Scan for the cell matching the given text and deliver its [x, y] coordinate at center. 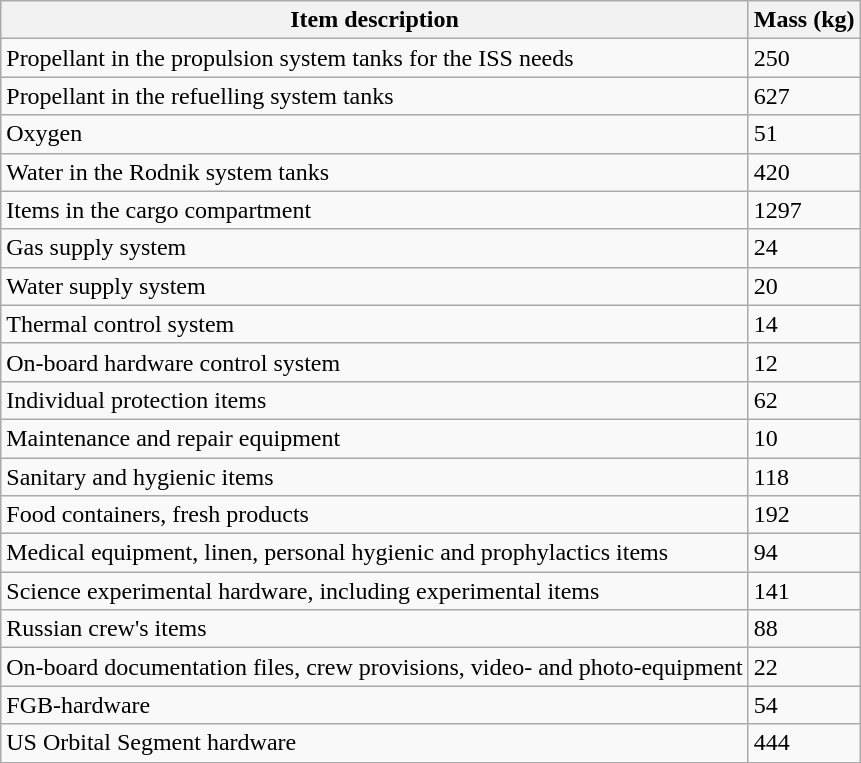
Thermal control system [375, 324]
Water in the Rodnik system tanks [375, 172]
Item description [375, 20]
US Orbital Segment hardware [375, 743]
192 [804, 515]
Gas supply system [375, 248]
10 [804, 438]
Items in the cargo compartment [375, 210]
444 [804, 743]
24 [804, 248]
12 [804, 362]
Propellant in the propulsion system tanks for the ISS needs [375, 58]
Russian crew's items [375, 629]
118 [804, 477]
On-board hardware control system [375, 362]
Mass (kg) [804, 20]
51 [804, 134]
94 [804, 553]
62 [804, 400]
420 [804, 172]
On-board documentation files, crew provisions, video- and photo-equipment [375, 667]
22 [804, 667]
Medical equipment, linen, personal hygienic and prophylactics items [375, 553]
250 [804, 58]
Propellant in the refuelling system tanks [375, 96]
14 [804, 324]
20 [804, 286]
54 [804, 705]
Maintenance and repair equipment [375, 438]
Oxygen [375, 134]
88 [804, 629]
Water supply system [375, 286]
Sanitary and hygienic items [375, 477]
Food containers, fresh products [375, 515]
141 [804, 591]
FGB-hardware [375, 705]
1297 [804, 210]
Science experimental hardware, including experimental items [375, 591]
627 [804, 96]
Individual protection items [375, 400]
